Return [X, Y] of the center of cell containing provided text 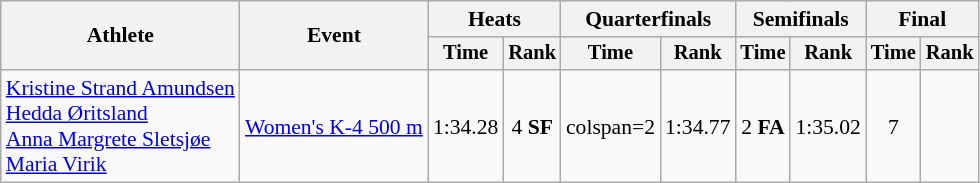
1:34.77 [698, 126]
Athlete [120, 36]
1:35.02 [828, 126]
2 FA [762, 126]
Kristine Strand AmundsenHedda ØritslandAnna Margrete SletsjøeMaria Virik [120, 126]
colspan=2 [610, 126]
Heats [494, 19]
7 [894, 126]
Semifinals [800, 19]
Final [922, 19]
Event [334, 36]
4 SF [532, 126]
1:34.28 [466, 126]
Women's K-4 500 m [334, 126]
Quarterfinals [648, 19]
